Search for the cell housing the specified text and yield its [x, y] center coordinate. 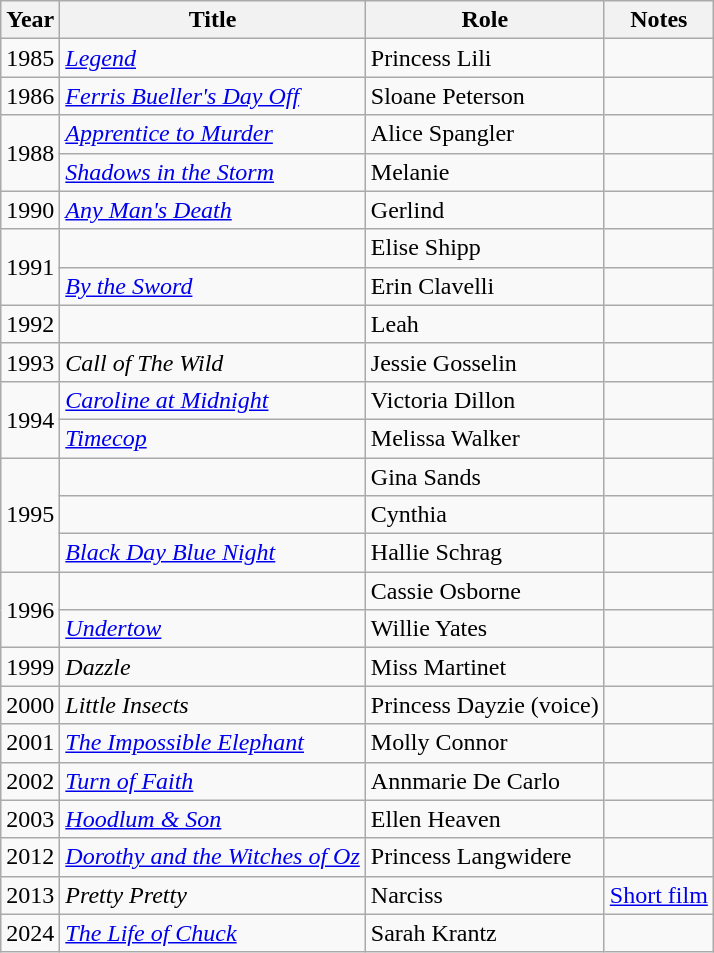
Hoodlum & Son [212, 819]
Timecop [212, 438]
Little Insects [212, 705]
Annmarie De Carlo [484, 781]
Elise Shipp [484, 248]
Dazzle [212, 667]
Ellen Heaven [484, 819]
Princess Lili [484, 58]
2003 [30, 819]
Undertow [212, 629]
2013 [30, 895]
2024 [30, 933]
Caroline at Midnight [212, 400]
Dorothy and the Witches of Oz [212, 857]
Gerlind [484, 210]
By the Sword [212, 286]
2012 [30, 857]
Alice Spangler [484, 134]
Cassie Osborne [484, 591]
Sarah Krantz [484, 933]
2001 [30, 743]
Legend [212, 58]
Princess Dayzie (voice) [484, 705]
1992 [30, 324]
Erin Clavelli [484, 286]
1993 [30, 362]
1988 [30, 153]
1994 [30, 419]
Jessie Gosselin [484, 362]
Hallie Schrag [484, 553]
Willie Yates [484, 629]
Pretty Pretty [212, 895]
2002 [30, 781]
1986 [30, 96]
1991 [30, 267]
Narciss [484, 895]
1995 [30, 515]
Black Day Blue Night [212, 553]
Notes [658, 20]
Melanie [484, 172]
Short film [658, 895]
Melissa Walker [484, 438]
Turn of Faith [212, 781]
Gina Sands [484, 477]
Call of The Wild [212, 362]
2000 [30, 705]
Title [212, 20]
1985 [30, 58]
Molly Connor [484, 743]
1999 [30, 667]
The Impossible Elephant [212, 743]
Any Man's Death [212, 210]
Ferris Bueller's Day Off [212, 96]
The Life of Chuck [212, 933]
Miss Martinet [484, 667]
Sloane Peterson [484, 96]
Year [30, 20]
Victoria Dillon [484, 400]
1996 [30, 610]
Leah [484, 324]
1990 [30, 210]
Princess Langwidere [484, 857]
Role [484, 20]
Shadows in the Storm [212, 172]
Cynthia [484, 515]
Apprentice to Murder [212, 134]
